Return (x, y) of the center of cell containing provided text 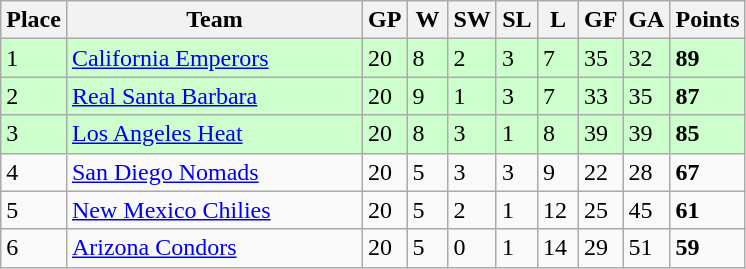
85 (708, 134)
89 (708, 58)
28 (646, 172)
33 (601, 96)
GP (385, 20)
L (558, 20)
45 (646, 210)
Arizona Condors (214, 248)
GA (646, 20)
Place (34, 20)
32 (646, 58)
California Emperors (214, 58)
GF (601, 20)
14 (558, 248)
6 (34, 248)
SW (472, 20)
59 (708, 248)
29 (601, 248)
New Mexico Chilies (214, 210)
W (428, 20)
SL (516, 20)
Los Angeles Heat (214, 134)
51 (646, 248)
87 (708, 96)
Real Santa Barbara (214, 96)
4 (34, 172)
Points (708, 20)
61 (708, 210)
San Diego Nomads (214, 172)
0 (472, 248)
67 (708, 172)
25 (601, 210)
12 (558, 210)
22 (601, 172)
Team (214, 20)
